Search for the cell housing the specified text and yield its [x, y] center coordinate. 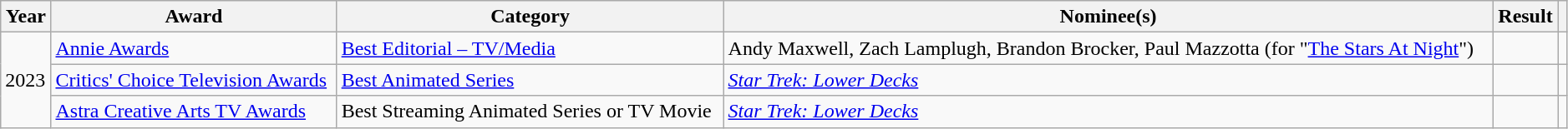
Award [194, 17]
Nominee(s) [1108, 17]
Best Animated Series [530, 80]
Best Streaming Animated Series or TV Movie [530, 112]
Category [530, 17]
2023 [26, 80]
Critics' Choice Television Awards [194, 80]
Best Editorial – TV/Media [530, 48]
Annie Awards [194, 48]
Result [1525, 17]
Andy Maxwell, Zach Lamplugh, Brandon Brocker, Paul Mazzotta (for "The Stars At Night") [1108, 48]
Year [26, 17]
Astra Creative Arts TV Awards [194, 112]
